Find where the given text appears and provide that cell's center as (X, Y) coordinate. 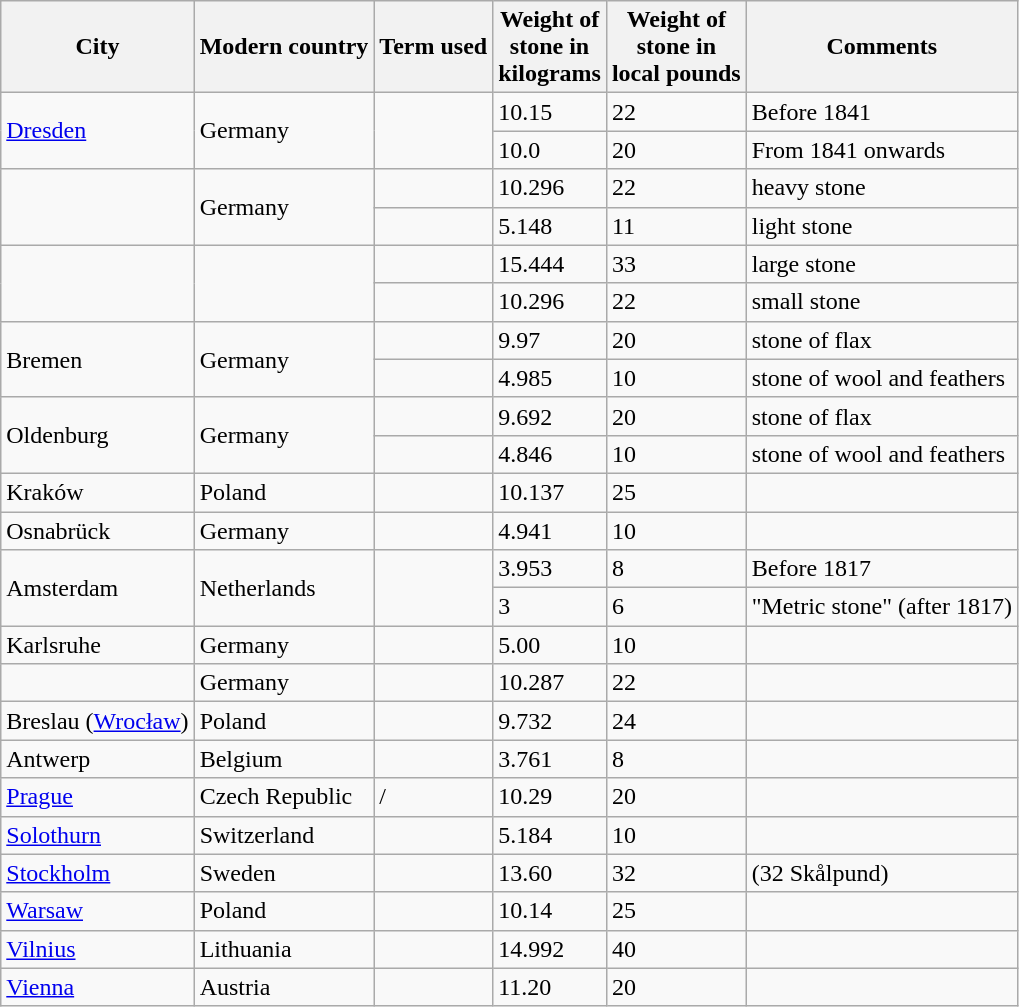
/ (434, 797)
Stockholm (98, 873)
Bremen (98, 359)
10.29 (550, 797)
Vilnius (98, 949)
Before 1817 (882, 569)
Czech Republic (284, 797)
Karlsruhe (98, 645)
Lithuania (284, 949)
Belgium (284, 759)
heavy stone (882, 188)
4.846 (550, 454)
Amsterdam (98, 588)
large stone (882, 264)
11 (676, 226)
3 (550, 607)
5.184 (550, 835)
Breslau (Wrocław) (98, 721)
6 (676, 607)
33 (676, 264)
4.941 (550, 531)
14.992 (550, 949)
Term used (434, 47)
Oldenburg (98, 435)
Prague (98, 797)
Weight ofstone inlocal pounds (676, 47)
Before 1841 (882, 112)
10.15 (550, 112)
32 (676, 873)
From 1841 onwards (882, 150)
10.137 (550, 492)
11.20 (550, 987)
10.287 (550, 683)
10.14 (550, 911)
5.148 (550, 226)
small stone (882, 302)
Weight ofstone inkilograms (550, 47)
Netherlands (284, 588)
Solothurn (98, 835)
5.00 (550, 645)
Comments (882, 47)
Switzerland (284, 835)
City (98, 47)
Austria (284, 987)
light stone (882, 226)
24 (676, 721)
Modern country (284, 47)
40 (676, 949)
15.444 (550, 264)
"Metric stone" (after 1817) (882, 607)
4.985 (550, 378)
9.692 (550, 416)
Warsaw (98, 911)
9.97 (550, 340)
3.953 (550, 569)
3.761 (550, 759)
Sweden (284, 873)
Antwerp (98, 759)
13.60 (550, 873)
10.0 (550, 150)
Kraków (98, 492)
9.732 (550, 721)
(32 Skålpund) (882, 873)
Dresden (98, 131)
Osnabrück (98, 531)
Vienna (98, 987)
